Determine the (x, y) coordinate at the center of the cell enclosing the given text.  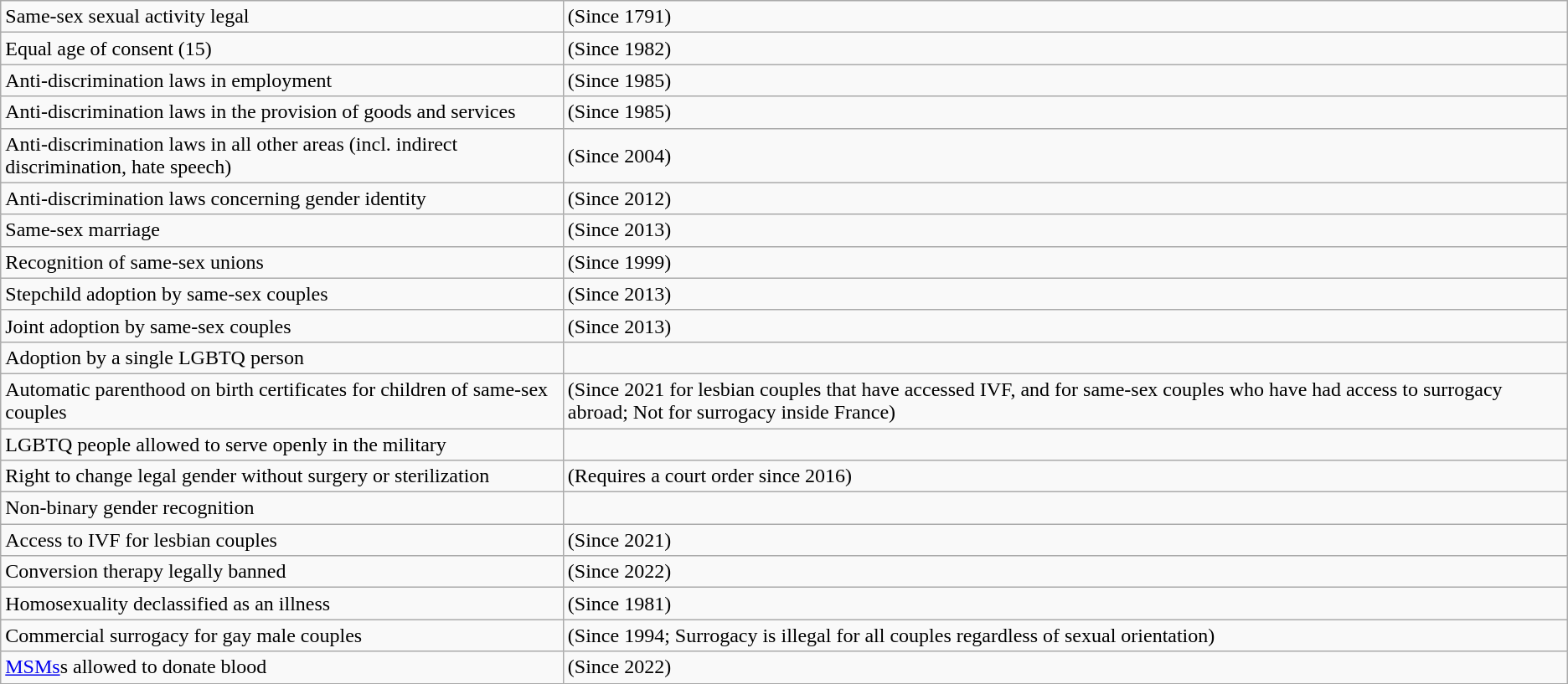
(Since 1999) (1065, 262)
Access to IVF for lesbian couples (282, 540)
(Since 2012) (1065, 198)
(Since 1994; Surrogacy is illegal for all couples regardless of sexual orientation) (1065, 635)
Homosexuality declassified as an illness (282, 604)
Automatic parenthood on birth certificates for children of same-sex couples (282, 400)
Recognition of same-sex unions (282, 262)
Stepchild adoption by same-sex couples (282, 294)
(Since 1981) (1065, 604)
MSMss allowed to donate blood (282, 667)
Anti-discrimination laws in all other areas (incl. indirect discrimination, hate speech) (282, 156)
Same-sex marriage (282, 230)
Joint adoption by same-sex couples (282, 326)
Adoption by a single LGBTQ person (282, 357)
Equal age of consent (15) (282, 49)
Anti-discrimination laws in employment (282, 80)
(Since 1982) (1065, 49)
Non-binary gender recognition (282, 508)
(Requires a court order since 2016) (1065, 476)
LGBTQ people allowed to serve openly in the military (282, 445)
Conversion therapy legally banned (282, 572)
Right to change legal gender without surgery or sterilization (282, 476)
Same-sex sexual activity legal (282, 17)
(Since 2021) (1065, 540)
Anti-discrimination laws concerning gender identity (282, 198)
(Since 2004) (1065, 156)
Commercial surrogacy for gay male couples (282, 635)
(Since 1791) (1065, 17)
Anti-discrimination laws in the provision of goods and services (282, 112)
